Identify which cell holds the provided text, then report its [x, y] central coordinate. 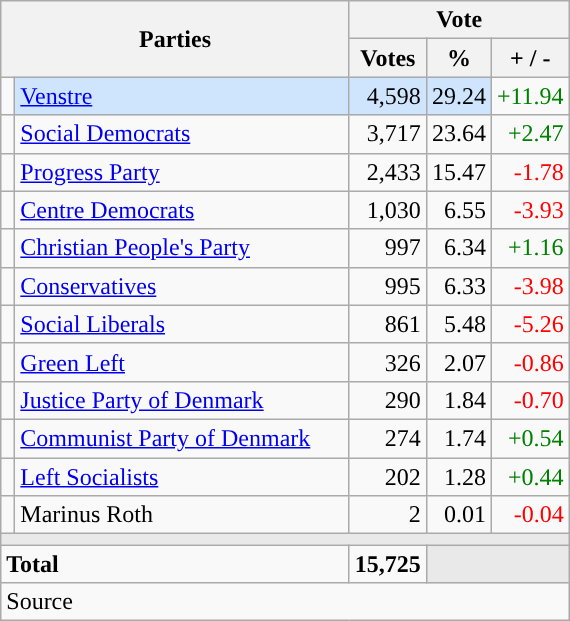
Conservatives [182, 286]
1.28 [458, 477]
Justice Party of Denmark [182, 400]
Progress Party [182, 172]
+1.16 [530, 248]
Venstre [182, 96]
995 [388, 286]
Green Left [182, 362]
6.55 [458, 210]
997 [388, 248]
0.01 [458, 515]
2.07 [458, 362]
+0.54 [530, 438]
Christian People's Party [182, 248]
Parties [176, 39]
202 [388, 477]
+ / - [530, 58]
5.48 [458, 324]
Marinus Roth [182, 515]
290 [388, 400]
861 [388, 324]
-0.86 [530, 362]
-3.93 [530, 210]
6.33 [458, 286]
Social Democrats [182, 134]
1,030 [388, 210]
-5.26 [530, 324]
+11.94 [530, 96]
2,433 [388, 172]
274 [388, 438]
29.24 [458, 96]
3,717 [388, 134]
23.64 [458, 134]
2 [388, 515]
6.34 [458, 248]
Total [176, 564]
-0.04 [530, 515]
+0.44 [530, 477]
-0.70 [530, 400]
Left Socialists [182, 477]
1.84 [458, 400]
Communist Party of Denmark [182, 438]
Social Liberals [182, 324]
+2.47 [530, 134]
15.47 [458, 172]
15,725 [388, 564]
-3.98 [530, 286]
Vote [459, 20]
-1.78 [530, 172]
Centre Democrats [182, 210]
4,598 [388, 96]
% [458, 58]
326 [388, 362]
1.74 [458, 438]
Votes [388, 58]
Source [285, 602]
